Provide the (X, Y) coordinate of the cell's center where the given text is located.  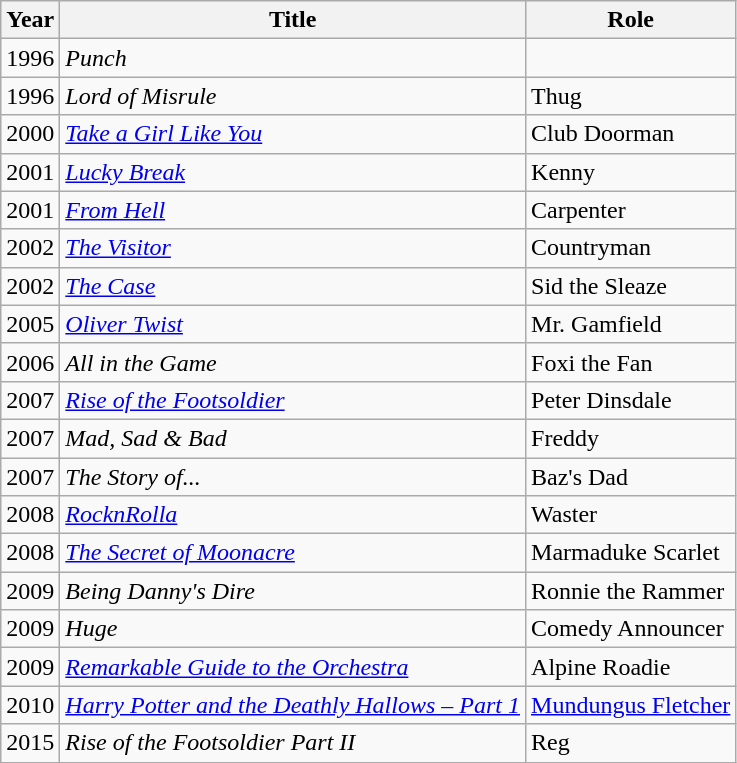
Huge (293, 629)
Mad, Sad & Bad (293, 438)
Take a Girl Like You (293, 134)
RocknRolla (293, 515)
Lucky Break (293, 172)
Reg (631, 743)
Mr. Gamfield (631, 324)
Title (293, 20)
Rise of the Footsoldier (293, 400)
2010 (30, 705)
Year (30, 20)
All in the Game (293, 362)
The Case (293, 286)
Remarkable Guide to the Orchestra (293, 667)
Waster (631, 515)
Baz's Dad (631, 477)
Marmaduke Scarlet (631, 553)
2005 (30, 324)
Rise of the Footsoldier Part II (293, 743)
Ronnie the Rammer (631, 591)
Peter Dinsdale (631, 400)
Foxi the Fan (631, 362)
Comedy Announcer (631, 629)
Thug (631, 96)
The Secret of Moonacre (293, 553)
Countryman (631, 248)
Lord of Misrule (293, 96)
2015 (30, 743)
Freddy (631, 438)
Club Doorman (631, 134)
2000 (30, 134)
Punch (293, 58)
Harry Potter and the Deathly Hallows – Part 1 (293, 705)
The Visitor (293, 248)
Oliver Twist (293, 324)
From Hell (293, 210)
Mundungus Fletcher (631, 705)
The Story of... (293, 477)
Role (631, 20)
Kenny (631, 172)
Sid the Sleaze (631, 286)
Being Danny's Dire (293, 591)
Carpenter (631, 210)
Alpine Roadie (631, 667)
2006 (30, 362)
